Identify which cell holds the provided text, then report its [X, Y] central coordinate. 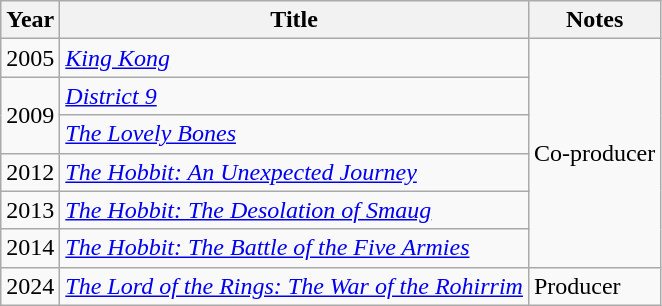
The Hobbit: The Desolation of Smaug [294, 210]
King Kong [294, 58]
The Lord of the Rings: The War of the Rohirrim [294, 286]
Co-producer [594, 153]
2024 [30, 286]
The Hobbit: An Unexpected Journey [294, 172]
Producer [594, 286]
Notes [594, 20]
2012 [30, 172]
2014 [30, 248]
The Hobbit: The Battle of the Five Armies [294, 248]
Title [294, 20]
Year [30, 20]
2009 [30, 115]
2005 [30, 58]
The Lovely Bones [294, 134]
2013 [30, 210]
District 9 [294, 96]
